Locate the cell with the specified text and output its [X, Y] center coordinate. 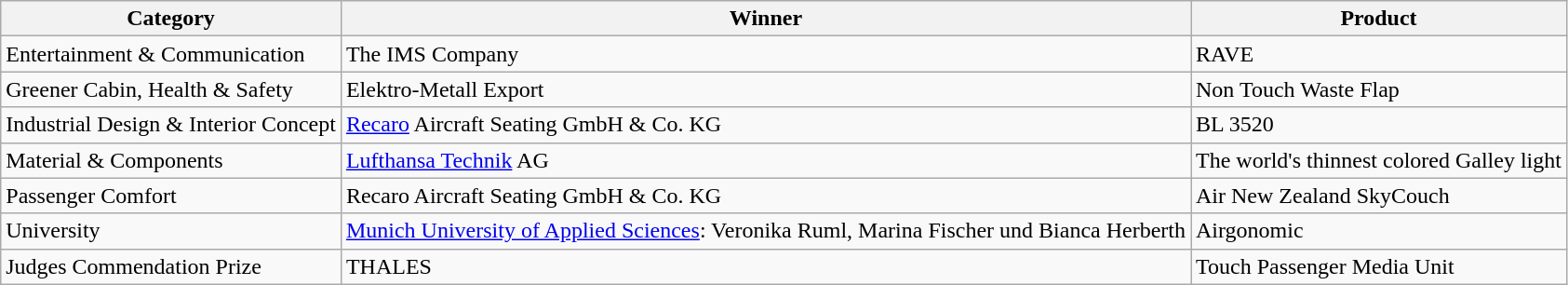
Non Touch Waste Flap [1379, 89]
Greener Cabin, Health & Safety [171, 89]
Entertainment & Communication [171, 54]
Passenger Comfort [171, 196]
BL 3520 [1379, 125]
The world's thinnest colored Galley light [1379, 160]
Category [171, 19]
Air New Zealand SkyCouch [1379, 196]
The IMS Company [765, 54]
Touch Passenger Media Unit [1379, 266]
Lufthansa Technik AG [765, 160]
Material & Components [171, 160]
Munich University of Applied Sciences: Veronika Ruml, Marina Fischer und Bianca Herberth [765, 231]
RAVE [1379, 54]
Judges Commendation Prize [171, 266]
Product [1379, 19]
THALES [765, 266]
Winner [765, 19]
Industrial Design & Interior Concept [171, 125]
University [171, 231]
Airgonomic [1379, 231]
Elektro-Metall Export [765, 89]
